Capture the cell that displays the provided text and extract its (x, y) central coordinate. 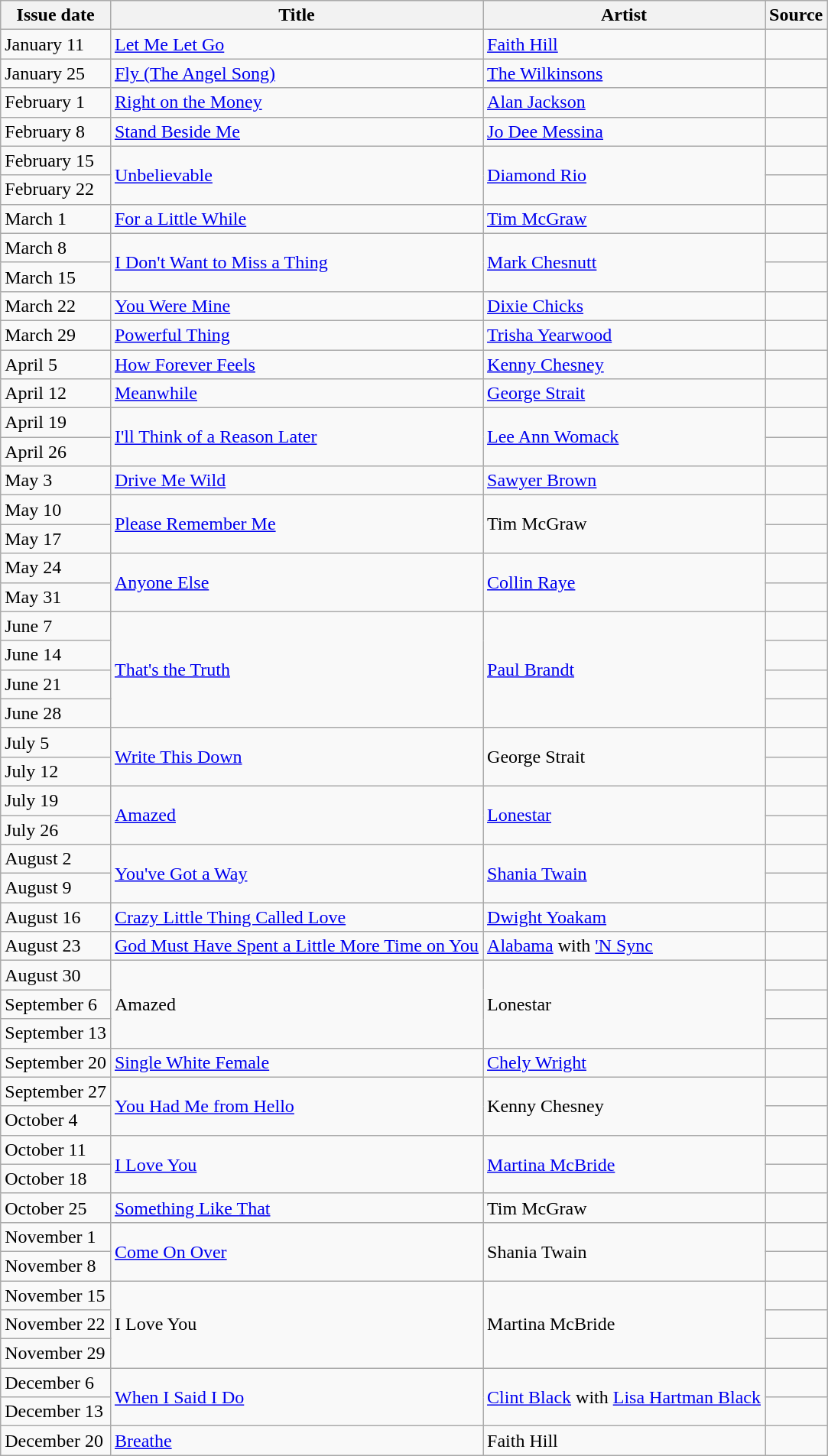
You've Got a Way (297, 874)
December 20 (56, 1441)
Something Like That (297, 1208)
December 13 (56, 1412)
That's the Truth (297, 670)
June 28 (56, 713)
August 23 (56, 946)
Fly (The Angel Song) (297, 73)
March 1 (56, 219)
February 22 (56, 190)
Let Me Let Go (297, 44)
July 5 (56, 742)
Clint Black with Lisa Hartman Black (624, 1397)
January 11 (56, 44)
Chely Wright (624, 1062)
October 4 (56, 1120)
Unbelievable (297, 175)
March 15 (56, 277)
The Wilkinsons (624, 73)
Collin Raye (624, 582)
May 31 (56, 597)
Lee Ann Womack (624, 437)
Breathe (297, 1441)
Powerful Thing (297, 335)
September 13 (56, 1033)
You Had Me from Hello (297, 1106)
God Must Have Spent a Little More Time on You (297, 946)
You Were Mine (297, 306)
Sawyer Brown (624, 481)
April 12 (56, 394)
July 12 (56, 771)
October 25 (56, 1208)
Paul Brandt (624, 670)
Issue date (56, 15)
Crazy Little Thing Called Love (297, 917)
Come On Over (297, 1251)
May 17 (56, 539)
How Forever Feels (297, 365)
June 21 (56, 684)
November 1 (56, 1237)
Title (297, 15)
October 18 (56, 1179)
I Don't Want to Miss a Thing (297, 262)
September 27 (56, 1091)
Please Remember Me (297, 524)
Right on the Money (297, 102)
April 19 (56, 423)
September 6 (56, 1004)
Mark Chesnutt (624, 262)
Alan Jackson (624, 102)
July 19 (56, 800)
For a Little While (297, 219)
March 8 (56, 248)
Meanwhile (297, 394)
October 11 (56, 1150)
I'll Think of a Reason Later (297, 437)
Trisha Yearwood (624, 335)
March 29 (56, 335)
May 10 (56, 510)
November 8 (56, 1266)
November 29 (56, 1354)
Source (797, 15)
August 30 (56, 975)
Dwight Yoakam (624, 917)
January 25 (56, 73)
December 6 (56, 1383)
Jo Dee Messina (624, 131)
Stand Beside Me (297, 131)
November 15 (56, 1295)
February 1 (56, 102)
March 22 (56, 306)
August 16 (56, 917)
Anyone Else (297, 582)
May 3 (56, 481)
Diamond Rio (624, 175)
November 22 (56, 1325)
April 5 (56, 365)
June 14 (56, 655)
Dixie Chicks (624, 306)
April 26 (56, 452)
Drive Me Wild (297, 481)
February 15 (56, 161)
Write This Down (297, 757)
July 26 (56, 829)
August 2 (56, 859)
Single White Female (297, 1062)
Artist (624, 15)
February 8 (56, 131)
When I Said I Do (297, 1397)
Alabama with 'N Sync (624, 946)
June 7 (56, 626)
August 9 (56, 888)
September 20 (56, 1062)
May 24 (56, 568)
